Output the [X, Y] coordinate of the center of the cell containing the given text.  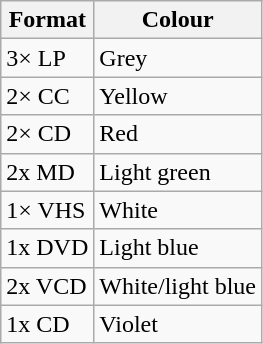
1x DVD [48, 248]
Format [48, 20]
White/light blue [178, 286]
Violet [178, 324]
Grey [178, 58]
Colour [178, 20]
1x CD [48, 324]
Light blue [178, 248]
Red [178, 134]
2x VCD [48, 286]
3× LP [48, 58]
2× CC [48, 96]
Yellow [178, 96]
White [178, 210]
2× CD [48, 134]
Light green [178, 172]
1× VHS [48, 210]
2x MD [48, 172]
